Find where the given text appears and provide that cell's center as [X, Y] coordinate. 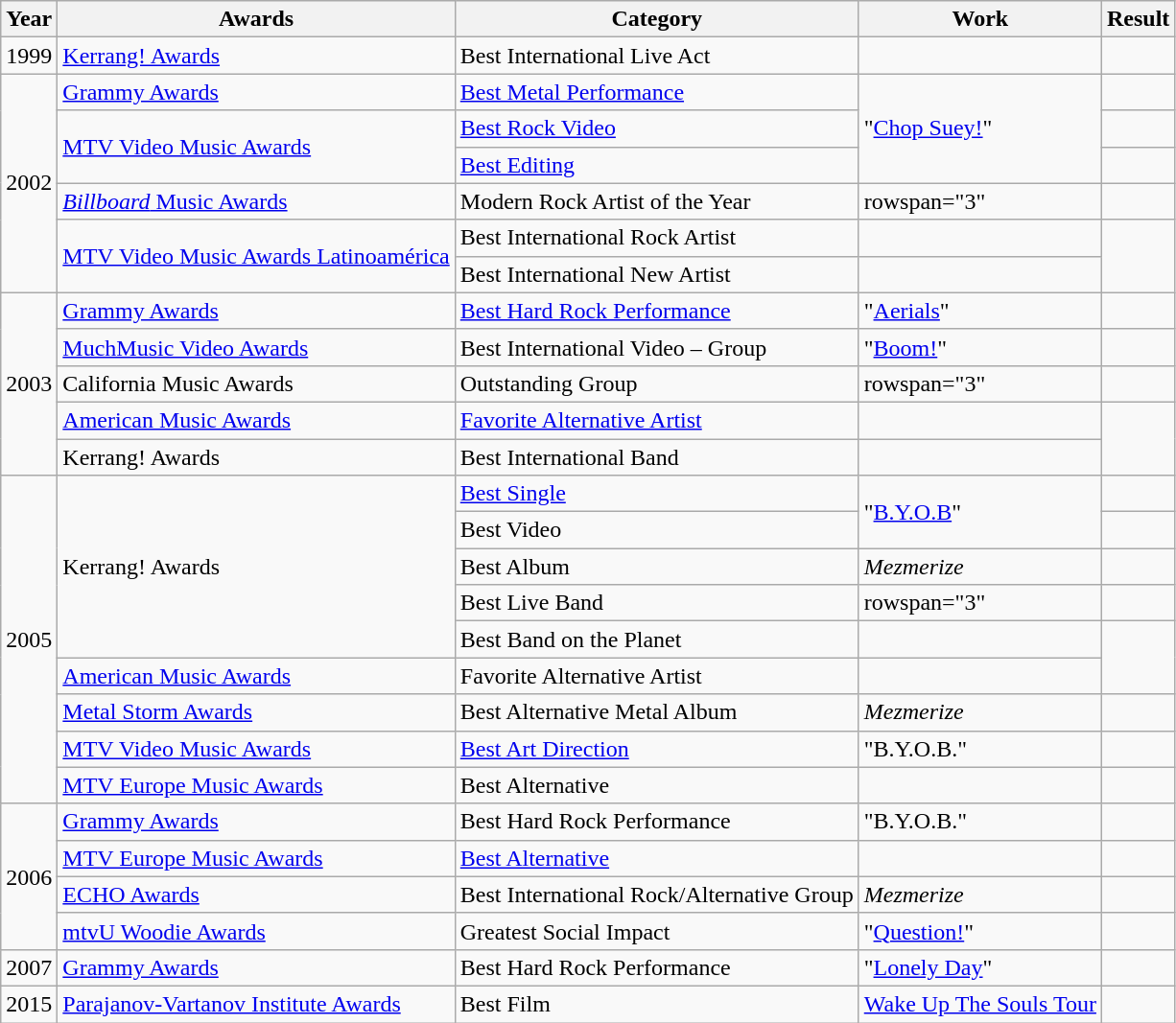
Best Rock Video [656, 128]
Awards [256, 19]
Best Live Band [656, 603]
Work [980, 19]
Wake Up The Souls Tour [980, 1004]
Modern Rock Artist of the Year [656, 201]
Best International Rock/Alternative Group [656, 895]
Best International New Artist [656, 274]
"B.Y.O.B" [980, 512]
Result [1138, 19]
2007 [29, 967]
Best Alternative Metal Album [656, 712]
Greatest Social Impact [656, 931]
California Music Awards [256, 384]
Best Album [656, 567]
Best Single [656, 494]
"Question!" [980, 931]
2005 [29, 640]
"Aerials" [980, 311]
Best International Video – Group [656, 347]
Best Editing [656, 165]
2003 [29, 384]
2015 [29, 1004]
"Lonely Day" [980, 967]
Best Film [656, 1004]
1999 [29, 56]
"Chop Suey!" [980, 128]
Parajanov-Vartanov Institute Awards [256, 1004]
Best International Rock Artist [656, 238]
MTV Video Music Awards Latinoamérica [256, 256]
MuchMusic Video Awards [256, 347]
Category [656, 19]
Billboard Music Awards [256, 201]
2002 [29, 183]
Year [29, 19]
Metal Storm Awards [256, 712]
2006 [29, 876]
mtvU Woodie Awards [256, 931]
"Boom!" [980, 347]
Best Video [656, 530]
Best International Live Act [656, 56]
Best International Band [656, 457]
Outstanding Group [656, 384]
ECHO Awards [256, 895]
Best Art Direction [656, 749]
Best Metal Performance [656, 92]
Best Band on the Planet [656, 639]
